From the cell containing the given text, extract its center point as (x, y) coordinate. 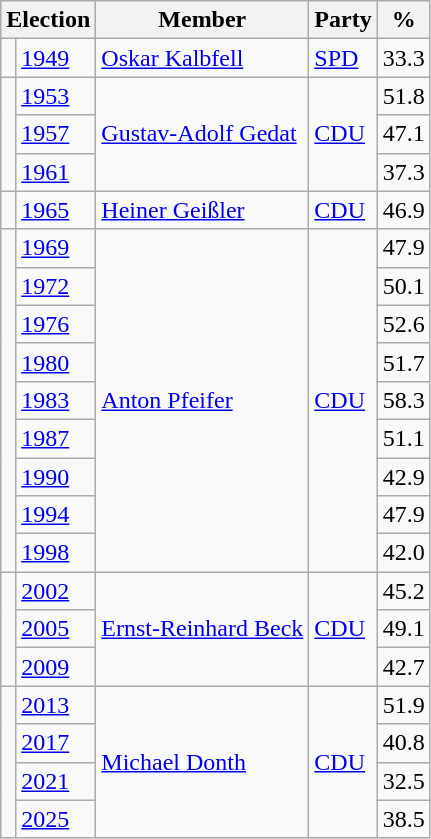
% (404, 20)
Member (202, 20)
SPD (343, 58)
Election (48, 20)
1998 (56, 553)
1994 (56, 515)
49.1 (404, 629)
40.8 (404, 743)
32.5 (404, 781)
51.1 (404, 438)
Oskar Kalbfell (202, 58)
1980 (56, 362)
33.3 (404, 58)
1965 (56, 210)
2017 (56, 743)
1972 (56, 286)
2025 (56, 819)
1949 (56, 58)
2005 (56, 629)
47.1 (404, 134)
51.7 (404, 362)
Gustav-Adolf Gedat (202, 134)
1957 (56, 134)
2002 (56, 591)
Heiner Geißler (202, 210)
Anton Pfeifer (202, 400)
1953 (56, 96)
42.9 (404, 477)
1990 (56, 477)
Party (343, 20)
37.3 (404, 172)
42.7 (404, 667)
52.6 (404, 324)
2013 (56, 705)
38.5 (404, 819)
58.3 (404, 400)
1961 (56, 172)
1976 (56, 324)
45.2 (404, 591)
2021 (56, 781)
50.1 (404, 286)
Michael Donth (202, 762)
Ernst-Reinhard Beck (202, 629)
46.9 (404, 210)
51.9 (404, 705)
1987 (56, 438)
1983 (56, 400)
51.8 (404, 96)
2009 (56, 667)
42.0 (404, 553)
1969 (56, 248)
